For the text-containing cell, return its midpoint in [X, Y] coordinate format. 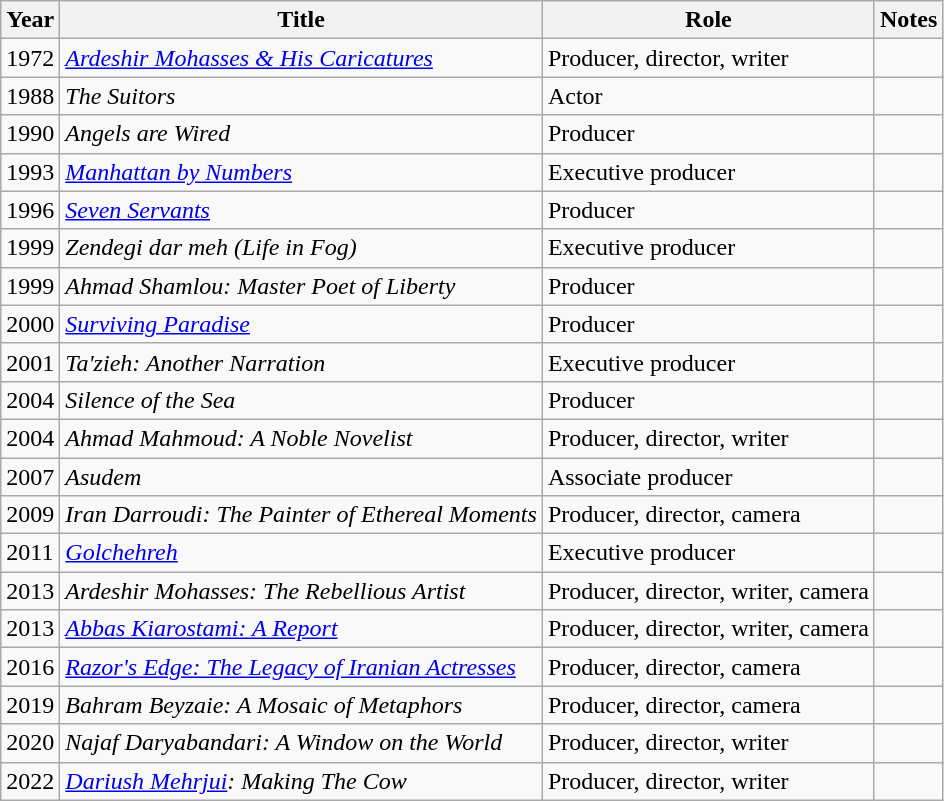
2022 [30, 781]
2011 [30, 553]
2019 [30, 705]
The Suitors [302, 96]
Najaf Daryabandari: A Window on the World [302, 743]
Dariush Mehrjui: Making The Cow [302, 781]
Asudem [302, 477]
2016 [30, 667]
Title [302, 20]
Iran Darroudi: The Painter of Ethereal Moments [302, 515]
Ardeshir Mohasses: The Rebellious Artist [302, 591]
1996 [30, 210]
Razor's Edge: The Legacy of Iranian Actresses [302, 667]
2007 [30, 477]
Year [30, 20]
Role [708, 20]
2009 [30, 515]
Seven Servants [302, 210]
1990 [30, 134]
Associate producer [708, 477]
Actor [708, 96]
Ahmad Mahmoud: A Noble Novelist [302, 438]
Bahram Beyzaie: A Mosaic of Metaphors [302, 705]
Zendegi dar meh (Life in Fog) [302, 248]
1988 [30, 96]
2020 [30, 743]
2000 [30, 324]
Surviving Paradise [302, 324]
Abbas Kiarostami: A Report [302, 629]
Silence of the Sea [302, 400]
2001 [30, 362]
Ta'zieh: Another Narration [302, 362]
Manhattan by Numbers [302, 172]
Angels are Wired [302, 134]
Ardeshir Mohasses & His Caricatures [302, 58]
1972 [30, 58]
Notes [908, 20]
Ahmad Shamlou: Master Poet of Liberty [302, 286]
1993 [30, 172]
Golchehreh [302, 553]
